Output the (x, y) coordinate of the center of the cell containing the given text.  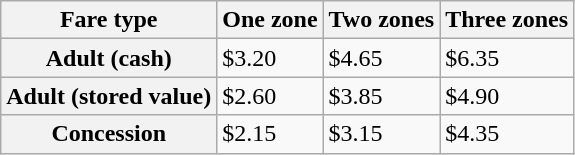
$4.35 (507, 134)
Concession (109, 134)
$2.60 (270, 96)
Fare type (109, 20)
$2.15 (270, 134)
$3.20 (270, 58)
One zone (270, 20)
$3.15 (382, 134)
Three zones (507, 20)
Adult (cash) (109, 58)
$4.65 (382, 58)
$3.85 (382, 96)
Two zones (382, 20)
$4.90 (507, 96)
Adult (stored value) (109, 96)
$6.35 (507, 58)
